Identify which cell holds the provided text, then report its [X, Y] central coordinate. 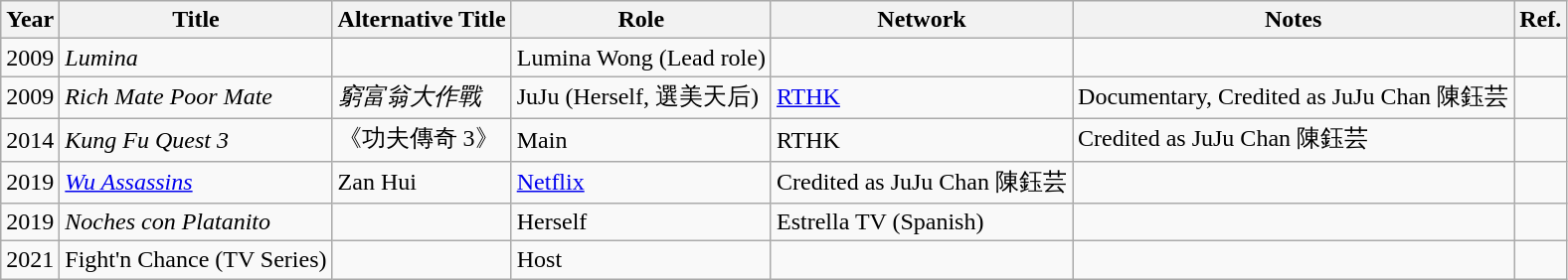
Estrella TV (Spanish) [921, 222]
Alternative Title [422, 20]
Fight'n Chance (TV Series) [196, 260]
Year [30, 20]
JuJu (Herself, 選美天后) [640, 97]
Lumina [196, 58]
Noches con Platanito [196, 222]
Role [640, 20]
Herself [640, 222]
2021 [30, 260]
Wu Assassins [196, 183]
Ref. [1541, 20]
Title [196, 20]
Rich Mate Poor Mate [196, 97]
Zan Hui [422, 183]
Network [921, 20]
Lumina Wong (Lead role) [640, 58]
《功夫傳奇 3》 [422, 139]
Documentary, Credited as JuJu Chan 陳鈺芸 [1294, 97]
Kung Fu Quest 3 [196, 139]
Netflix [640, 183]
Main [640, 139]
2014 [30, 139]
窮富翁大作戰 [422, 97]
Host [640, 260]
Notes [1294, 20]
